Capture the cell that displays the provided text and extract its [X, Y] central coordinate. 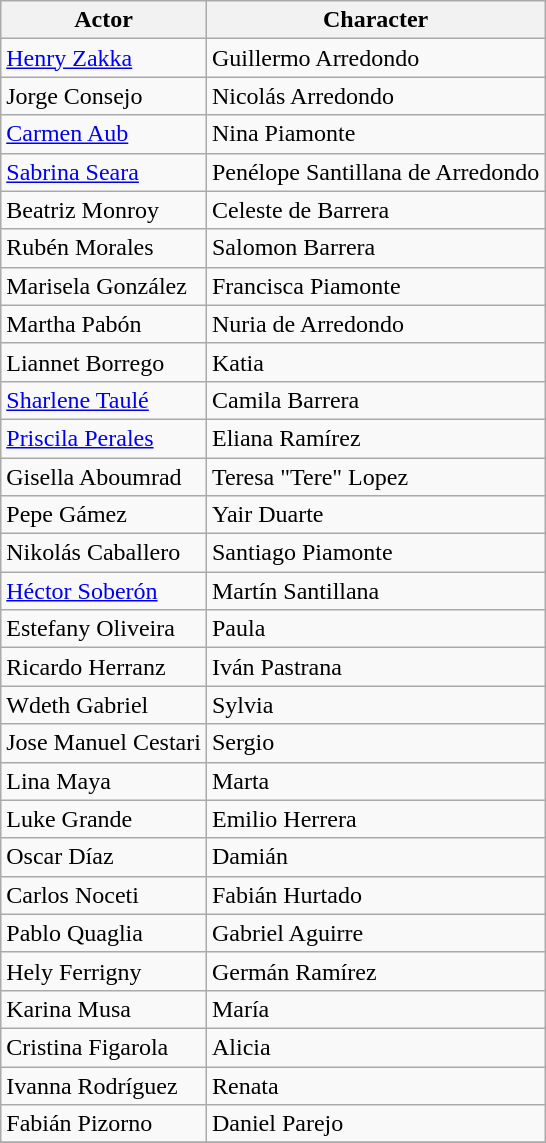
Sharlene Taulé [104, 400]
Ivanna Rodríguez [104, 1085]
Santiago Piamonte [375, 553]
Sylvia [375, 705]
Katia [375, 362]
Gisella Aboumrad [104, 477]
Fabián Hurtado [375, 895]
Hely Ferrigny [104, 971]
Character [375, 20]
Carmen Aub [104, 134]
Jorge Consejo [104, 96]
Nikolás Caballero [104, 553]
Nicolás Arredondo [375, 96]
Emilio Herrera [375, 819]
Cristina Figarola [104, 1047]
Salomon Barrera [375, 248]
Estefany Oliveira [104, 629]
Pepe Gámez [104, 515]
Marta [375, 781]
Francisca Piamonte [375, 286]
María [375, 1009]
Daniel Parejo [375, 1124]
Carlos Noceti [104, 895]
Liannet Borrego [104, 362]
Teresa "Tere" Lopez [375, 477]
Ricardo Herranz [104, 667]
Priscila Perales [104, 438]
Rubén Morales [104, 248]
Damián [375, 857]
Pablo Quaglia [104, 933]
Renata [375, 1085]
Fabián Pizorno [104, 1124]
Eliana Ramírez [375, 438]
Sergio [375, 743]
Paula [375, 629]
Marisela González [104, 286]
Henry Zakka [104, 58]
Karina Musa [104, 1009]
Beatriz Monroy [104, 210]
Oscar Díaz [104, 857]
Luke Grande [104, 819]
Héctor Soberón [104, 591]
Guillermo Arredondo [375, 58]
Actor [104, 20]
Penélope Santillana de Arredondo [375, 172]
Gabriel Aguirre [375, 933]
Wdeth Gabriel [104, 705]
Alicia [375, 1047]
Yair Duarte [375, 515]
Nuria de Arredondo [375, 324]
Martín Santillana [375, 591]
Nina Piamonte [375, 134]
Camila Barrera [375, 400]
Germán Ramírez [375, 971]
Martha Pabón [104, 324]
Iván Pastrana [375, 667]
Sabrina Seara [104, 172]
Jose Manuel Cestari [104, 743]
Lina Maya [104, 781]
Celeste de Barrera [375, 210]
